Determine the (x, y) coordinate at the center of the cell enclosing the given text.  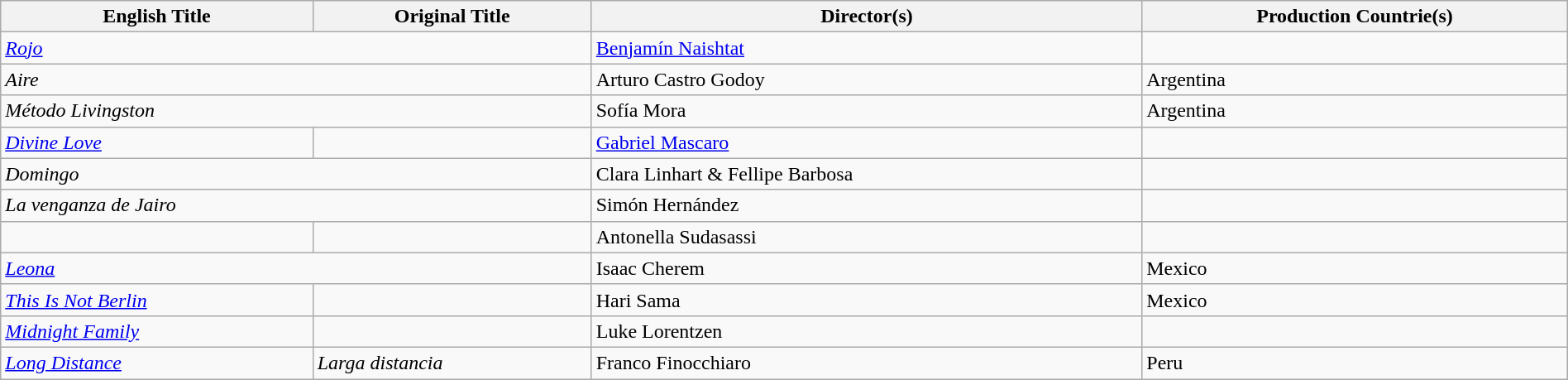
Leona (296, 268)
Midnight Family (157, 331)
Original Title (452, 17)
Clara Linhart & Fellipe Barbosa (867, 174)
Larga distancia (452, 363)
Production Countrie(s) (1355, 17)
Luke Lorentzen (867, 331)
Sofía Mora (867, 111)
Antonella Sudasassi (867, 237)
Rojo (296, 48)
Divine Love (157, 142)
Director(s) (867, 17)
Domingo (296, 174)
Long Distance (157, 363)
English Title (157, 17)
Peru (1355, 363)
Simón Hernández (867, 205)
Aire (296, 79)
Benjamín Naishtat (867, 48)
This Is Not Berlin (157, 300)
Gabriel Mascaro (867, 142)
Método Livingston (296, 111)
Franco Finocchiaro (867, 363)
Hari Sama (867, 300)
Isaac Cherem (867, 268)
La venganza de Jairo (296, 205)
Arturo Castro Godoy (867, 79)
